Return (X, Y) of the center of cell containing provided text 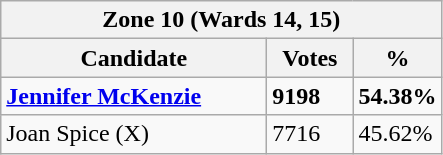
54.38% (398, 96)
% (398, 58)
Candidate (134, 58)
Votes (310, 58)
Jennifer McKenzie (134, 96)
9198 (310, 96)
Joan Spice (X) (134, 134)
45.62% (398, 134)
7716 (310, 134)
Zone 10 (Wards 14, 15) (222, 20)
